Search for the cell housing the specified text and yield its [X, Y] center coordinate. 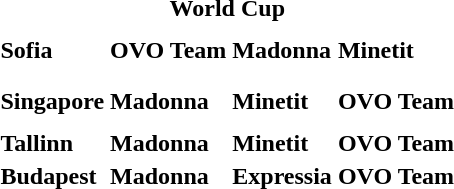
OVO Team [168, 50]
